From the cell containing the given text, extract its center point as [X, Y] coordinate. 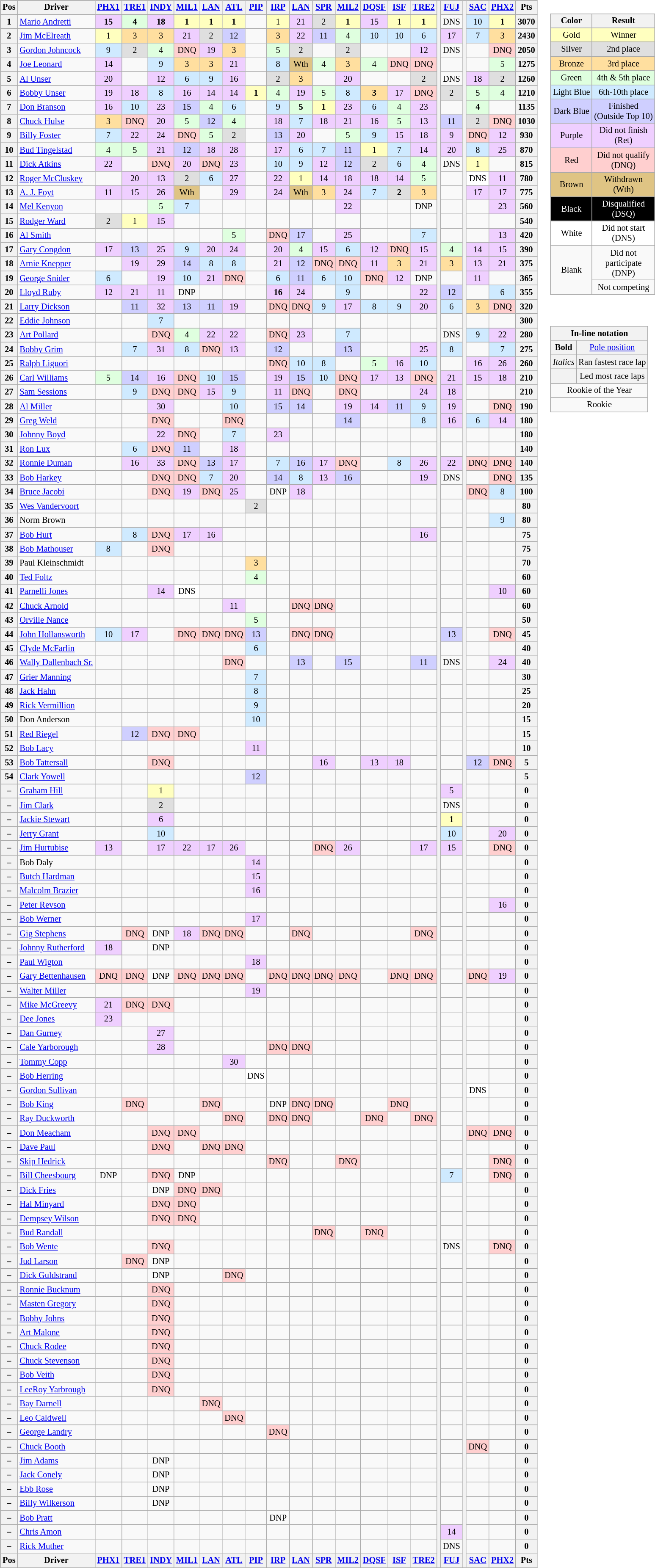
Bay Darnell [56, 1404]
Arnie Knepper [56, 264]
Al Unser [56, 79]
Rick Muther [56, 1546]
Light Blue [572, 92]
Jim Adams [56, 1461]
Bob Werner [56, 919]
390 [526, 250]
Red Riegel [56, 734]
Bob Hurt [56, 535]
Al Smith [56, 235]
Bob Veith [56, 1375]
930 [526, 136]
Dick Guldstrand [56, 1275]
Don Meacham [56, 1133]
Roger McCluskey [56, 179]
Bronze [572, 63]
Ron Lux [56, 449]
34 [9, 492]
Purple [572, 136]
190 [526, 406]
George Snider [56, 278]
2nd place [623, 49]
Dick Atkins [56, 164]
Bob Daly [56, 862]
Bruce Jacobi [56, 492]
49 [9, 706]
Greg Weld [56, 421]
Chuck Booth [56, 1447]
3070 [526, 22]
Wally Dallenbach Sr. [56, 663]
Gig Stephens [56, 933]
Not competing [623, 287]
Did notparticipate(DNP) [623, 263]
Peter Revson [56, 905]
Jackie Stewart [56, 820]
Bold [564, 348]
Clyde McFarlin [56, 649]
48 [9, 691]
44 [9, 635]
Red [572, 160]
280 [526, 335]
36 [9, 520]
Chuck Stevenson [56, 1361]
Finished(Outside Top 10) [623, 111]
Pole position [612, 348]
Dick Fries [56, 1190]
Dave Paul [56, 1147]
Parnelli Jones [56, 592]
Graham Hill [56, 791]
Ralph Liguori [56, 364]
Ran fastest race lap [612, 362]
Mel Kenyon [56, 207]
Withdrawn(Wth) [623, 185]
775 [526, 193]
Jim McElreath [56, 36]
Chuck Rodee [56, 1347]
Johnny Rutherford [56, 948]
Johnny Boyd [56, 435]
52 [9, 748]
Dempsey Wilson [56, 1218]
Chris Amon [56, 1532]
Mike McGreevy [56, 1005]
Malcolm Brazier [56, 891]
39 [9, 563]
Disqualified(DSQ) [623, 209]
375 [526, 264]
Gordon Sullivan [56, 1090]
Masten Gregory [56, 1304]
Italics [564, 362]
Gary Congdon [56, 250]
Jim Hurtubise [56, 848]
Skip Hedrick [56, 1162]
Bob Tattersall [56, 762]
Hal Minyard [56, 1204]
Mario Andretti [56, 22]
54 [9, 777]
Ebb Rose [56, 1489]
Bob Wente [56, 1247]
Eddie Johnson [56, 321]
Bob Lacy [56, 748]
Gary Bettenhausen [56, 976]
Chuck Hulse [56, 121]
Tommy Copp [56, 1062]
LeeRoy Yarbrough [56, 1389]
Result [623, 21]
Color [572, 21]
Blank [572, 270]
Rodger Ward [56, 221]
Brown [572, 185]
Don Branson [56, 107]
Gold [572, 35]
2050 [526, 50]
Clark Yowell [56, 777]
George Landry [56, 1432]
Larry Dickson [56, 306]
100 [526, 492]
Don Anderson [56, 720]
Lloyd Ruby [56, 293]
Billy Wilkerson [56, 1504]
Jack Conely [56, 1475]
870 [526, 150]
560 [526, 207]
Art Malone [56, 1333]
Bill Cheesbourg [56, 1176]
4th & 5th place [623, 78]
42 [9, 606]
41 [9, 592]
420 [526, 235]
38 [9, 549]
Bob King [56, 1104]
Ronnie Bucknum [56, 1290]
300 [526, 321]
46 [9, 663]
Bobby Unser [56, 93]
Art Pollard [56, 335]
37 [9, 535]
135 [526, 478]
355 [526, 293]
540 [526, 221]
Grier Manning [56, 677]
1135 [526, 107]
3rd place [623, 63]
Paul Wigton [56, 962]
White [572, 233]
Ted Foltz [56, 577]
Jack Hahn [56, 691]
815 [526, 164]
Orville Nance [56, 620]
Cale Yarborough [56, 1048]
In-line notation [600, 334]
Paul Kleinschmidt [56, 563]
Rick Vermillion [56, 706]
Bob Herring [56, 1076]
Silver [572, 49]
780 [526, 179]
Bud Randall [56, 1233]
Bob Harkey [56, 478]
Carl Williams [56, 378]
Sam Sessions [56, 392]
70 [526, 563]
Green [572, 78]
Bobby Grim [56, 349]
Billy Foster [56, 136]
1275 [526, 64]
Rookie [600, 405]
Did not finish(Ret) [623, 136]
Winner [623, 35]
Rookie of the Year [600, 390]
Did not start(DNS) [623, 233]
35 [9, 506]
Dee Jones [56, 1019]
Bob Pratt [56, 1518]
Bud Tingelstad [56, 150]
Black [572, 209]
Butch Hardman [56, 877]
Jud Larson [56, 1261]
John Hollansworth [56, 635]
43 [9, 620]
Jerry Grant [56, 834]
Did not qualify(DNQ) [623, 160]
Walter Miller [56, 991]
6th-10th place [623, 92]
Dan Gurney [56, 1033]
260 [526, 364]
A. J. Foyt [56, 193]
51 [9, 734]
Leo Caldwell [56, 1418]
2430 [526, 36]
Bob Mathouser [56, 549]
275 [526, 349]
Led most race laps [612, 376]
Joe Leonard [56, 64]
365 [526, 278]
Wes Vandervoort [56, 506]
Ray Duckworth [56, 1119]
1260 [526, 79]
Jim Clark [56, 805]
Chuck Arnold [56, 606]
320 [526, 306]
1210 [526, 93]
Al Miller [56, 406]
Ronnie Duman [56, 464]
Dark Blue [572, 111]
Bobby Johns [56, 1318]
1030 [526, 121]
47 [9, 677]
53 [9, 762]
Gordon Johncock [56, 50]
Norm Brown [56, 520]
